Scan for the cell matching the given text and deliver its (x, y) coordinate at center. 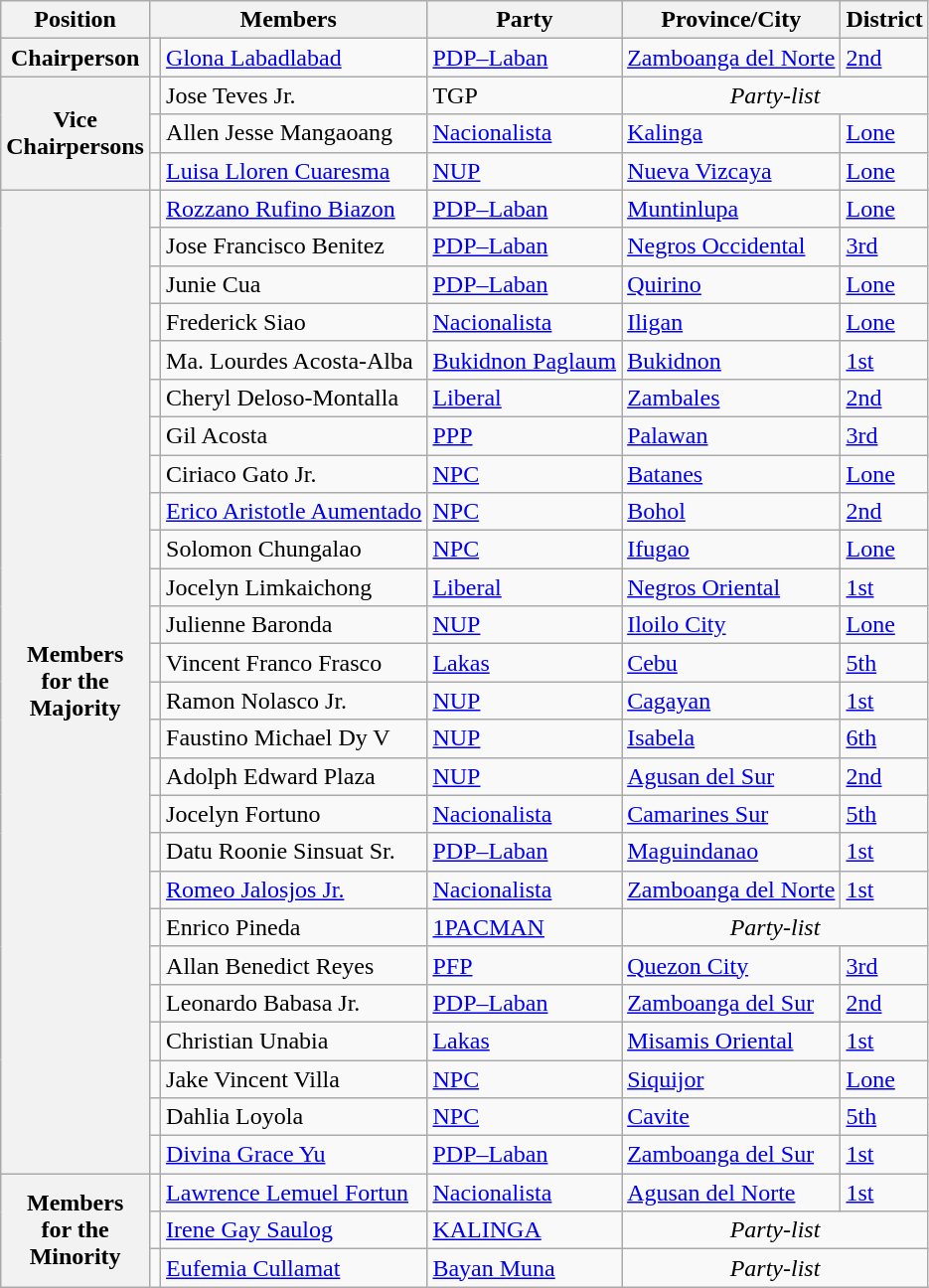
Rozzano Rufino Biazon (294, 209)
Zambales (731, 398)
Bohol (731, 512)
Quezon City (731, 965)
Muntinlupa (731, 209)
Eufemia Cullamat (294, 1268)
PFP (525, 965)
Members (288, 20)
Vincent Franco Frasco (294, 663)
Jose Francisco Benitez (294, 246)
Province/City (731, 20)
Camarines Sur (731, 814)
Isabela (731, 738)
Iligan (731, 322)
Maguindanao (731, 852)
Julienne Baronda (294, 625)
KALINGA (525, 1230)
Irene Gay Saulog (294, 1230)
Divina Grace Yu (294, 1155)
Palawan (731, 435)
Junie Cua (294, 284)
Erico Aristotle Aumentado (294, 512)
Cebu (731, 663)
Faustino Michael Dy V (294, 738)
Bayan Muna (525, 1268)
Christian Unabia (294, 1041)
Romeo Jalosjos Jr. (294, 889)
Ma. Lourdes Acosta-Alba (294, 360)
Negros Oriental (731, 587)
Ciriaco Gato Jr. (294, 474)
Bukidnon (731, 360)
Frederick Siao (294, 322)
6th (884, 738)
Jocelyn Fortuno (294, 814)
Datu Roonie Sinsuat Sr. (294, 852)
Cavite (731, 1117)
Siquijor (731, 1078)
Bukidnon Paglaum (525, 360)
Glona Labadlabad (294, 58)
Cagayan (731, 701)
Luisa Lloren Cuaresma (294, 171)
1PACMAN (525, 927)
Misamis Oriental (731, 1041)
Membersfor theMinority (76, 1230)
Quirino (731, 284)
Kalinga (731, 133)
Membersfor theMajority (76, 682)
Chairperson (76, 58)
Cheryl Deloso-Montalla (294, 398)
Jake Vincent Villa (294, 1078)
Dahlia Loyola (294, 1117)
Negros Occidental (731, 246)
Lawrence Lemuel Fortun (294, 1193)
Allen Jesse Mangaoang (294, 133)
Solomon Chungalao (294, 550)
PPP (525, 435)
Agusan del Sur (731, 776)
ViceChairpersons (76, 133)
Ramon Nolasco Jr. (294, 701)
Iloilo City (731, 625)
Adolph Edward Plaza (294, 776)
Allan Benedict Reyes (294, 965)
Nueva Vizcaya (731, 171)
TGP (525, 95)
Enrico Pineda (294, 927)
District (884, 20)
Jocelyn Limkaichong (294, 587)
Position (76, 20)
Jose Teves Jr. (294, 95)
Leonardo Babasa Jr. (294, 1003)
Agusan del Norte (731, 1193)
Batanes (731, 474)
Party (525, 20)
Ifugao (731, 550)
Gil Acosta (294, 435)
